Search for the cell housing the specified text and yield its [X, Y] center coordinate. 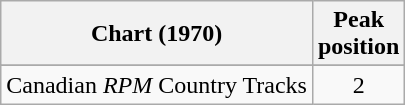
Peakposition [358, 34]
2 [358, 85]
Chart (1970) [157, 34]
Canadian RPM Country Tracks [157, 85]
